Detect which cell encompasses the target text, then output its [X, Y] center coordinate. 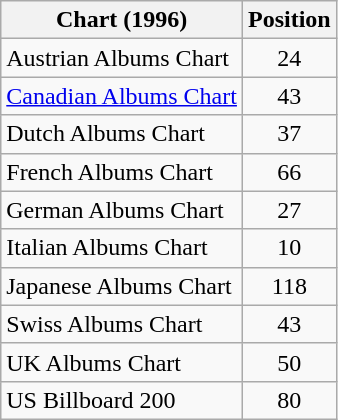
24 [289, 58]
80 [289, 400]
10 [289, 248]
37 [289, 134]
27 [289, 210]
118 [289, 286]
French Albums Chart [122, 172]
Swiss Albums Chart [122, 324]
German Albums Chart [122, 210]
50 [289, 362]
Dutch Albums Chart [122, 134]
Austrian Albums Chart [122, 58]
UK Albums Chart [122, 362]
Italian Albums Chart [122, 248]
66 [289, 172]
Canadian Albums Chart [122, 96]
Chart (1996) [122, 20]
US Billboard 200 [122, 400]
Japanese Albums Chart [122, 286]
Position [289, 20]
